Find where the given text appears and provide that cell's center as [x, y] coordinate. 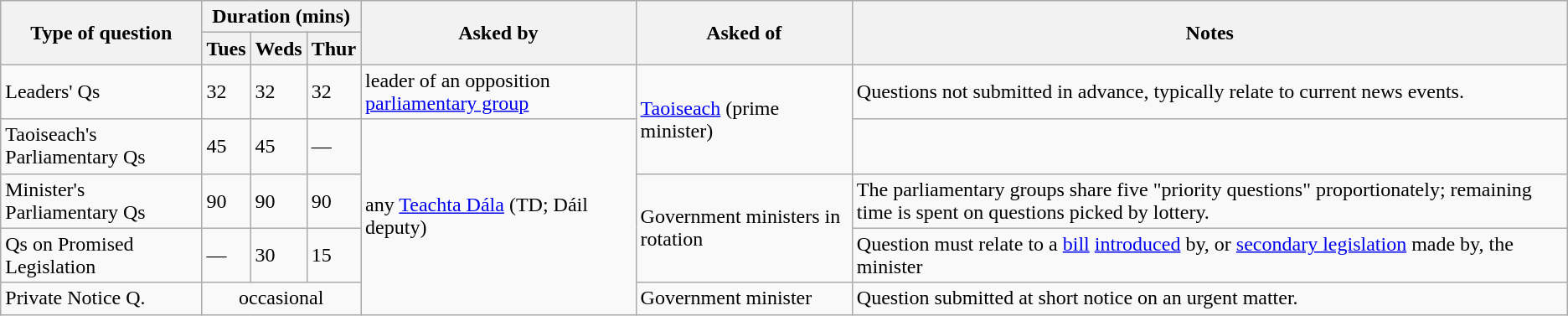
occasional [281, 298]
Type of question [101, 33]
Government minister [744, 298]
Questions not submitted in advance, typically relate to current news events. [1210, 92]
Minister's Parliamentary Qs [101, 201]
The parliamentary groups share five "priority questions" proportionately; remaining time is spent on questions picked by lottery. [1210, 201]
Duration (mins) [281, 17]
Qs on Promised Legislation [101, 255]
any Teachta Dála (TD; Dáil deputy) [498, 216]
Taoiseach (prime minister) [744, 119]
Asked of [744, 33]
leader of an opposition parliamentary group [498, 92]
30 [278, 255]
Government ministers in rotation [744, 228]
Weds [278, 49]
Question submitted at short notice on an urgent matter. [1210, 298]
15 [333, 255]
Leaders' Qs [101, 92]
Question must relate to a bill introduced by, or secondary legislation made by, the minister [1210, 255]
Asked by [498, 33]
Taoiseach's Parliamentary Qs [101, 146]
Private Notice Q. [101, 298]
Thur [333, 49]
Notes [1210, 33]
Tues [226, 49]
